Capture the cell that displays the provided text and extract its (X, Y) central coordinate. 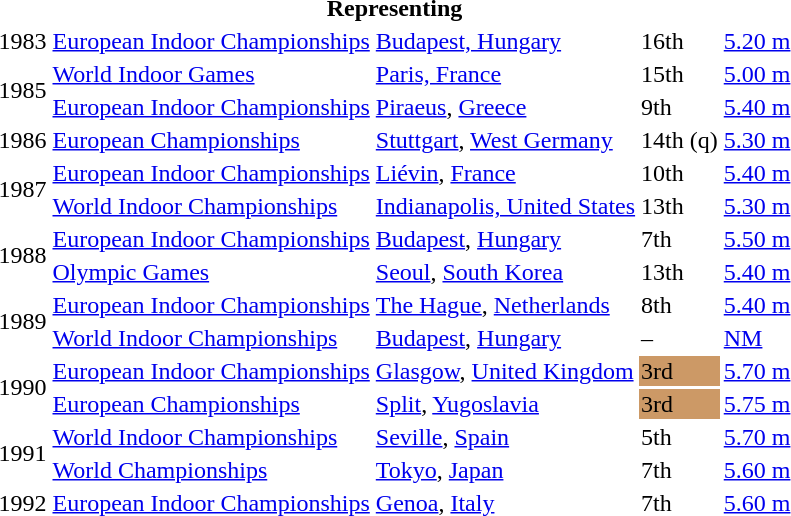
5th (680, 437)
Seville, Spain (505, 437)
Tokyo, Japan (505, 470)
Indianapolis, United States (505, 206)
The Hague, Netherlands (505, 305)
Olympic Games (211, 272)
Split, Yugoslavia (505, 404)
Glasgow, United Kingdom (505, 371)
8th (680, 305)
Paris, France (505, 74)
16th (680, 41)
– (680, 338)
World Championships (211, 470)
Stuttgart, West Germany (505, 140)
World Indoor Games (211, 74)
Piraeus, Greece (505, 107)
10th (680, 173)
Liévin, France (505, 173)
14th (q) (680, 140)
15th (680, 74)
9th (680, 107)
Seoul, South Korea (505, 272)
